Locate the cell with the specified text and output its [X, Y] center coordinate. 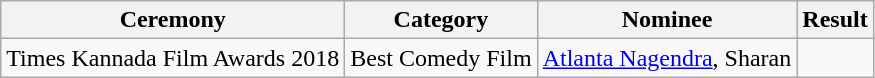
Times Kannada Film Awards 2018 [173, 58]
Result [835, 20]
Category [441, 20]
Ceremony [173, 20]
Best Comedy Film [441, 58]
Nominee [667, 20]
Atlanta Nagendra, Sharan [667, 58]
